Pinpoint the cell where the given text exists, returning its (X, Y) midpoint coordinate. 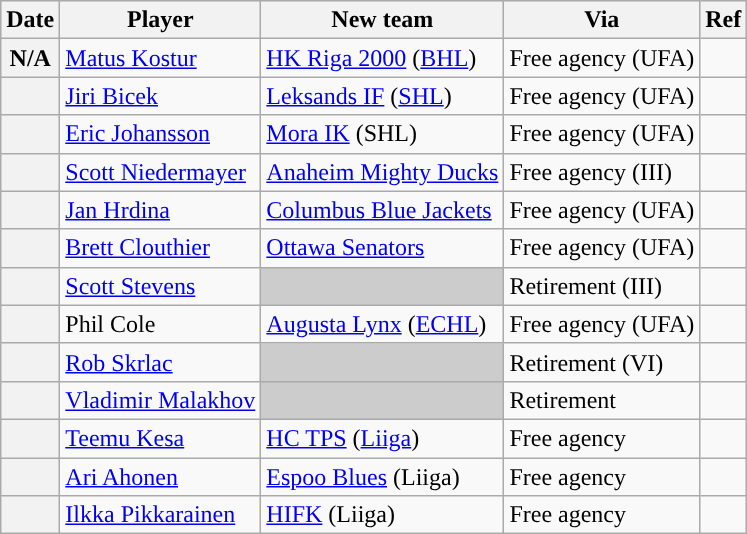
New team (382, 20)
Via (602, 20)
Mora IK (SHL) (382, 134)
Rob Skrlac (160, 362)
HIFK (Liiga) (382, 515)
Teemu Kesa (160, 438)
Jan Hrdina (160, 210)
Retirement (III) (602, 286)
Free agency (III) (602, 172)
Augusta Lynx (ECHL) (382, 324)
Brett Clouthier (160, 248)
Jiri Bicek (160, 96)
Anaheim Mighty Ducks (382, 172)
Scott Niedermayer (160, 172)
Ilkka Pikkarainen (160, 515)
Matus Kostur (160, 58)
Retirement (VI) (602, 362)
HC TPS (Liiga) (382, 438)
Date (30, 20)
Scott Stevens (160, 286)
Espoo Blues (Liiga) (382, 477)
Eric Johansson (160, 134)
Phil Cole (160, 324)
Player (160, 20)
N/A (30, 58)
Vladimir Malakhov (160, 400)
Ari Ahonen (160, 477)
Retirement (602, 400)
Ottawa Senators (382, 248)
Ref (724, 20)
Columbus Blue Jackets (382, 210)
HK Riga 2000 (BHL) (382, 58)
Leksands IF (SHL) (382, 96)
